Output the [X, Y] coordinate of the center of the cell containing the given text.  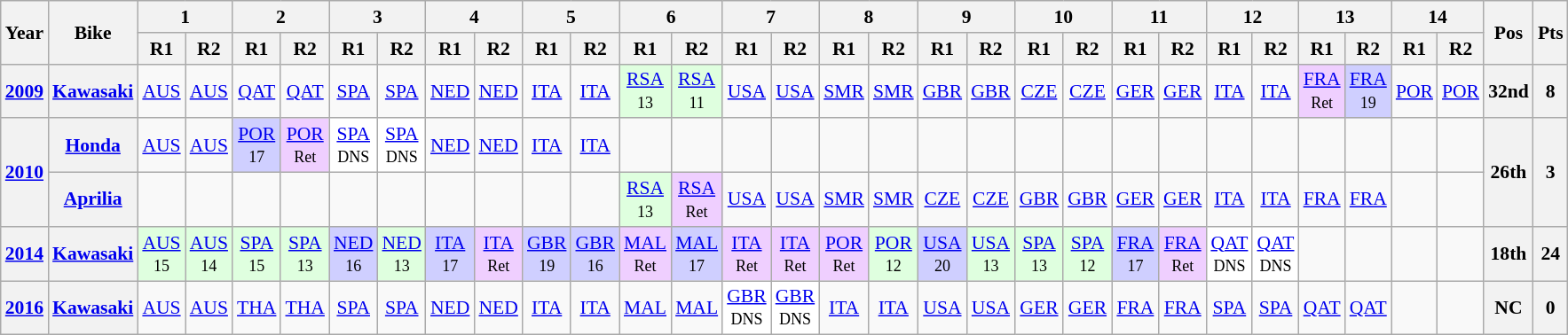
NED13 [401, 253]
1 [185, 17]
FRA19 [1368, 90]
18th [1509, 253]
FRA17 [1136, 253]
Honda [92, 145]
Year [25, 32]
2 [280, 17]
POR17 [256, 145]
ITA17 [450, 253]
NC [1509, 308]
RSARet [697, 200]
SPA15 [256, 253]
4 [474, 17]
32nd [1509, 90]
Pts [1551, 32]
24 [1551, 253]
USA13 [990, 253]
13 [1345, 17]
26th [1509, 173]
12 [1252, 17]
Aprilia [92, 200]
MALRet [645, 253]
GBR16 [595, 253]
10 [1063, 17]
2009 [25, 90]
Pos [1509, 32]
POR12 [894, 253]
0 [1551, 308]
2016 [25, 308]
Bike [92, 32]
6 [671, 17]
RSA11 [697, 90]
GBR19 [547, 253]
7 [770, 17]
14 [1438, 17]
NED16 [353, 253]
SPA12 [1088, 253]
2014 [25, 253]
MAL17 [697, 253]
AUS15 [162, 253]
5 [571, 17]
9 [967, 17]
AUS14 [209, 253]
2010 [25, 173]
11 [1159, 17]
USA20 [942, 253]
